Detect which cell encompasses the target text, then output its (x, y) center coordinate. 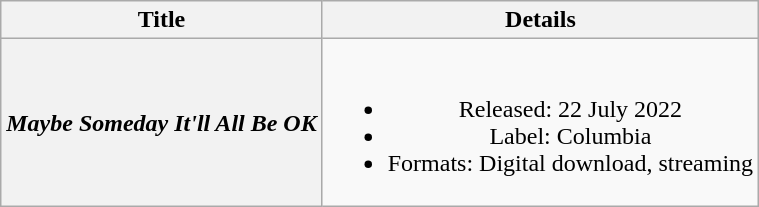
Released: 22 July 2022Label: ColumbiaFormats: Digital download, streaming (540, 122)
Details (540, 20)
Title (162, 20)
Maybe Someday It'll All Be OK (162, 122)
